Locate the cell with the specified text and output its (X, Y) center coordinate. 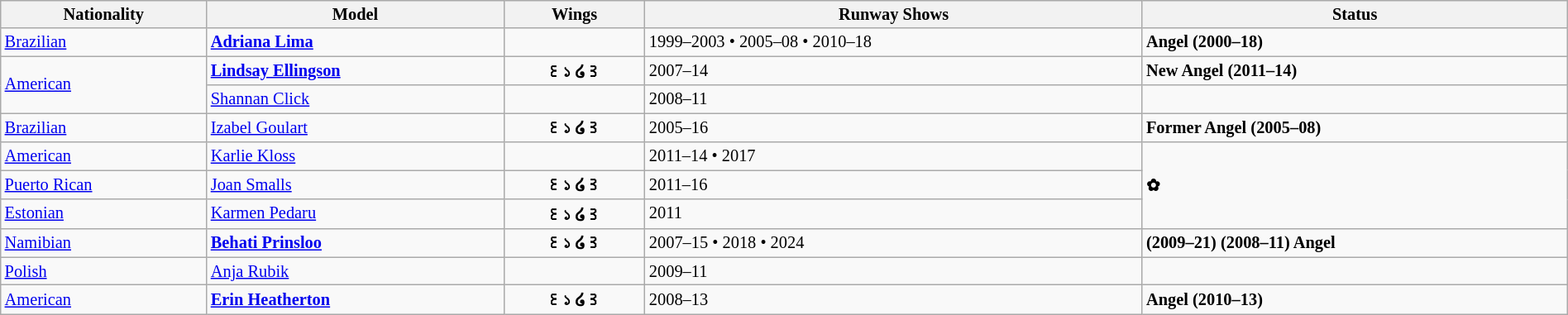
Polish (104, 271)
Shannan Click (356, 99)
✿ (1355, 185)
Izabel Goulart (356, 127)
Angel (2010–13) (1355, 299)
Nationality (104, 14)
Karlie Kloss (356, 156)
2008–13 (893, 299)
Runway Shows (893, 14)
Puerto Rican (104, 184)
Erin Heatherton (356, 299)
Lindsay Ellingson (356, 71)
2007–15 • 2018 • 2024 (893, 243)
Adriana Lima (356, 42)
2011 (893, 213)
Status (1355, 14)
1999–2003 • 2005–08 • 2010–18 (893, 42)
Anja Rubik (356, 271)
Model (356, 14)
Estonian (104, 213)
2005–16 (893, 127)
Namibian (104, 243)
(2009–21) (2008–11) Angel (1355, 243)
2011–16 (893, 184)
Joan Smalls (356, 184)
2009–11 (893, 271)
New Angel (2011–14) (1355, 71)
2007–14 (893, 71)
2011–14 • 2017 (893, 156)
Angel (2000–18) (1355, 42)
2008–11 (893, 99)
Former Angel (2005–08) (1355, 127)
Wings (574, 14)
Behati Prinsloo (356, 243)
Karmen Pedaru (356, 213)
